From the cell containing the given text, extract its center point as [x, y] coordinate. 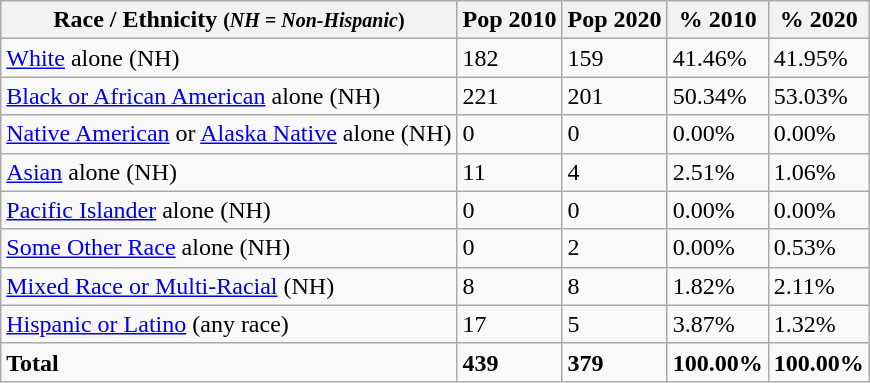
41.46% [718, 58]
2 [614, 248]
11 [510, 172]
3.87% [718, 324]
1.06% [818, 172]
41.95% [818, 58]
Native American or Alaska Native alone (NH) [229, 134]
White alone (NH) [229, 58]
% 2010 [718, 20]
Pop 2020 [614, 20]
1.32% [818, 324]
50.34% [718, 96]
Mixed Race or Multi-Racial (NH) [229, 286]
2.11% [818, 286]
5 [614, 324]
Black or African American alone (NH) [229, 96]
4 [614, 172]
Total [229, 362]
53.03% [818, 96]
439 [510, 362]
Asian alone (NH) [229, 172]
182 [510, 58]
17 [510, 324]
159 [614, 58]
221 [510, 96]
Pacific Islander alone (NH) [229, 210]
Some Other Race alone (NH) [229, 248]
Pop 2010 [510, 20]
% 2020 [818, 20]
Hispanic or Latino (any race) [229, 324]
1.82% [718, 286]
201 [614, 96]
Race / Ethnicity (NH = Non-Hispanic) [229, 20]
2.51% [718, 172]
0.53% [818, 248]
379 [614, 362]
